Scan for the cell matching the given text and deliver its [X, Y] coordinate at center. 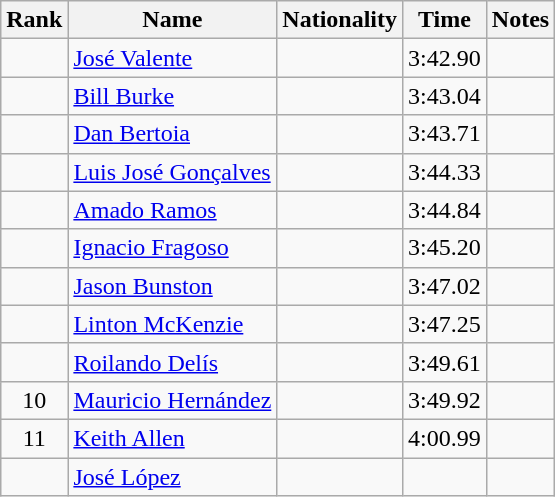
Name [172, 20]
José López [172, 477]
3:42.90 [445, 58]
Ignacio Fragoso [172, 248]
Luis José Gonçalves [172, 172]
Jason Bunston [172, 286]
3:47.25 [445, 324]
Notes [520, 20]
3:45.20 [445, 248]
4:00.99 [445, 438]
Bill Burke [172, 96]
Amado Ramos [172, 210]
3:44.33 [445, 172]
Time [445, 20]
10 [34, 400]
3:43.04 [445, 96]
Nationality [340, 20]
3:44.84 [445, 210]
Rank [34, 20]
3:47.02 [445, 286]
Keith Allen [172, 438]
3:49.92 [445, 400]
3:43.71 [445, 134]
11 [34, 438]
Roilando Delís [172, 362]
Linton McKenzie [172, 324]
José Valente [172, 58]
Dan Bertoia [172, 134]
Mauricio Hernández [172, 400]
3:49.61 [445, 362]
